Return [x, y] of the center of cell containing provided text 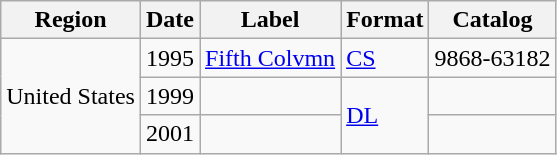
Catalog [492, 20]
9868-63182 [492, 58]
Format [385, 20]
1995 [170, 58]
Fifth Colvmn [270, 58]
Label [270, 20]
DL [385, 115]
2001 [170, 134]
Date [170, 20]
1999 [170, 96]
CS [385, 58]
United States [71, 96]
Region [71, 20]
